Determine the [X, Y] coordinate at the center of the cell enclosing the given text.  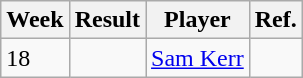
Sam Kerr [198, 58]
Player [198, 20]
Ref. [276, 20]
Week [35, 20]
18 [35, 58]
Result [107, 20]
